From the cell containing the given text, extract its center point as [X, Y] coordinate. 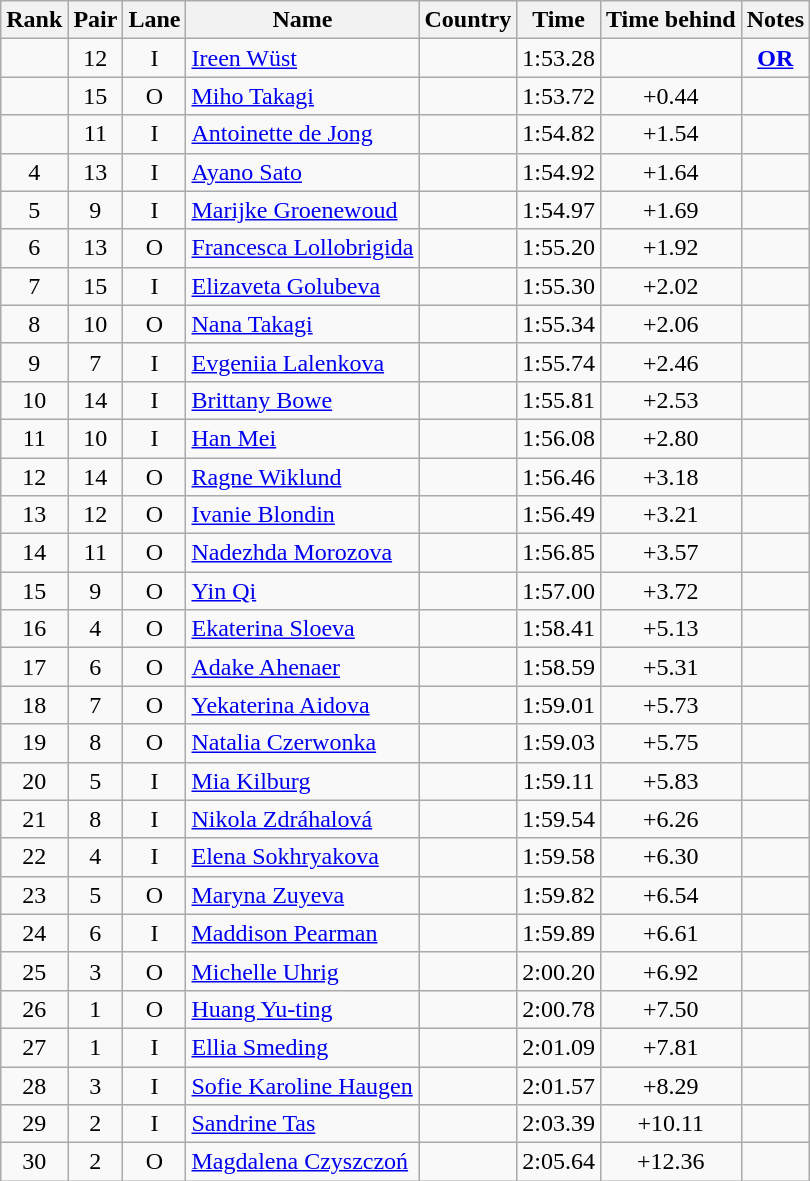
+2.02 [670, 286]
1:54.82 [559, 134]
+6.26 [670, 819]
Ellia Smeding [302, 1047]
Maryna Zuyeva [302, 895]
23 [34, 895]
+10.11 [670, 1124]
19 [34, 743]
Elizaveta Golubeva [302, 286]
1:55.20 [559, 248]
22 [34, 857]
1:53.72 [559, 96]
+5.13 [670, 629]
+5.31 [670, 667]
+3.18 [670, 477]
2:00.20 [559, 971]
Sandrine Tas [302, 1124]
24 [34, 933]
+8.29 [670, 1085]
18 [34, 705]
+2.06 [670, 324]
Magdalena Czyszczoń [302, 1162]
1:56.49 [559, 515]
+6.61 [670, 933]
Miho Takagi [302, 96]
1:59.82 [559, 895]
28 [34, 1085]
+3.57 [670, 553]
+0.44 [670, 96]
Francesca Lollobrigida [302, 248]
1:57.00 [559, 591]
+3.72 [670, 591]
+5.73 [670, 705]
Huang Yu-ting [302, 1009]
16 [34, 629]
1:56.46 [559, 477]
OR [775, 58]
Brittany Bowe [302, 400]
+1.64 [670, 172]
1:59.58 [559, 857]
21 [34, 819]
26 [34, 1009]
17 [34, 667]
1:59.89 [559, 933]
Ayano Sato [302, 172]
+6.92 [670, 971]
1:55.34 [559, 324]
2:00.78 [559, 1009]
Ivanie Blondin [302, 515]
Nana Takagi [302, 324]
1:58.59 [559, 667]
1:53.28 [559, 58]
30 [34, 1162]
+1.92 [670, 248]
Han Mei [302, 438]
1:55.81 [559, 400]
1:55.30 [559, 286]
2:05.64 [559, 1162]
Lane [154, 20]
+5.83 [670, 781]
+2.80 [670, 438]
Ekaterina Sloeva [302, 629]
Pair [96, 20]
Yekaterina Aidova [302, 705]
Natalia Czerwonka [302, 743]
Adake Ahenaer [302, 667]
25 [34, 971]
+5.75 [670, 743]
1:56.08 [559, 438]
29 [34, 1124]
1:54.92 [559, 172]
Time [559, 20]
Evgeniia Lalenkova [302, 362]
20 [34, 781]
2:01.57 [559, 1085]
+12.36 [670, 1162]
1:58.41 [559, 629]
1:59.11 [559, 781]
Time behind [670, 20]
1:54.97 [559, 210]
+6.30 [670, 857]
+2.46 [670, 362]
Nadezhda Morozova [302, 553]
+1.54 [670, 134]
Ireen Wüst [302, 58]
27 [34, 1047]
Michelle Uhrig [302, 971]
1:59.03 [559, 743]
+2.53 [670, 400]
1:55.74 [559, 362]
Marijke Groenewoud [302, 210]
2:01.09 [559, 1047]
+1.69 [670, 210]
1:56.85 [559, 553]
+7.50 [670, 1009]
Nikola Zdráhalová [302, 819]
Sofie Karoline Haugen [302, 1085]
Ragne Wiklund [302, 477]
+6.54 [670, 895]
+3.21 [670, 515]
2:03.39 [559, 1124]
Name [302, 20]
Rank [34, 20]
+7.81 [670, 1047]
Elena Sokhryakova [302, 857]
Country [468, 20]
Mia Kilburg [302, 781]
1:59.54 [559, 819]
Maddison Pearman [302, 933]
1:59.01 [559, 705]
Notes [775, 20]
Yin Qi [302, 591]
Antoinette de Jong [302, 134]
